Search for the cell housing the specified text and yield its [x, y] center coordinate. 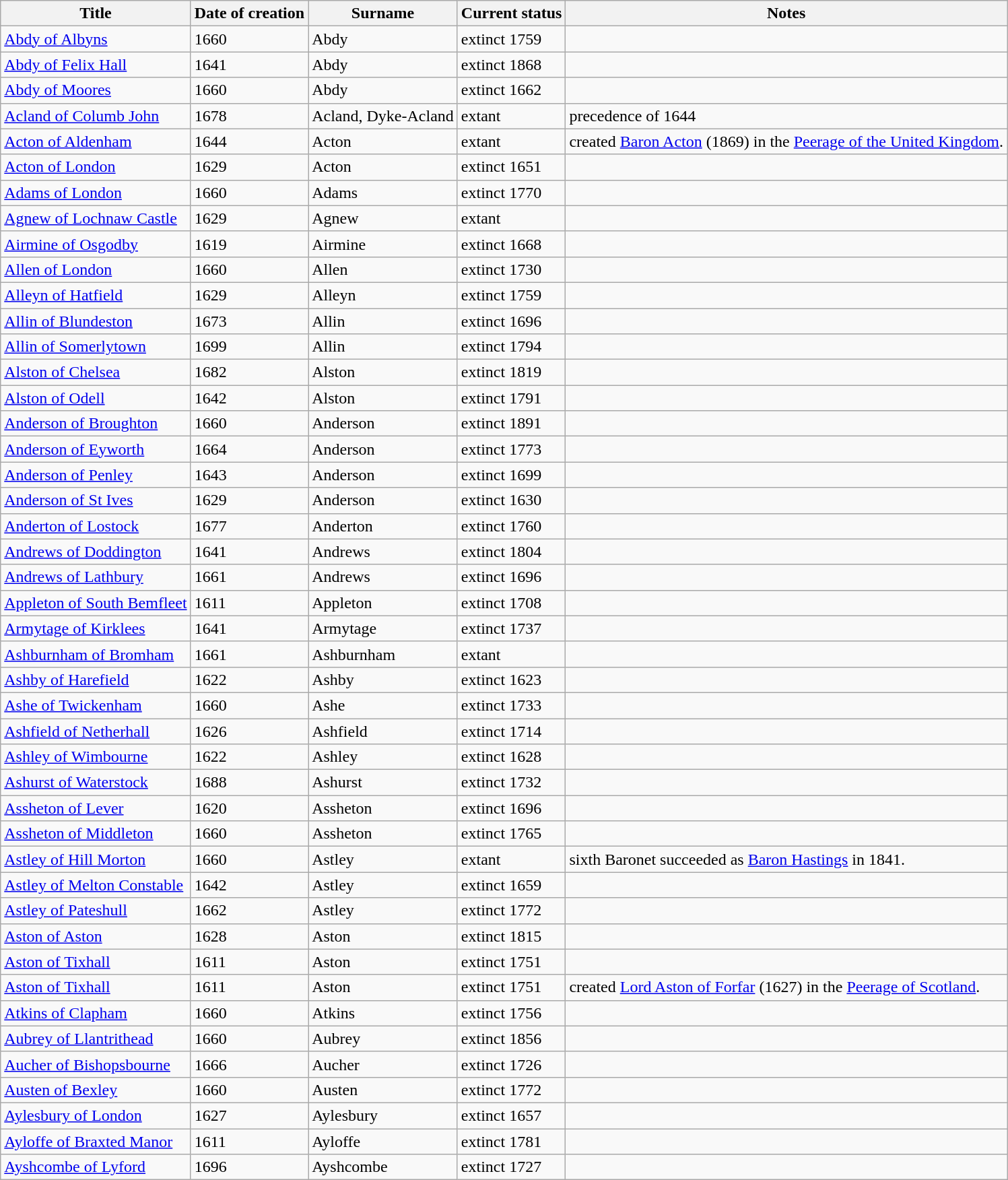
extinct 1819 [512, 372]
Astley of Pateshull [96, 911]
extinct 1630 [512, 500]
extinct 1856 [512, 1039]
Ashby [383, 680]
Anderson of St Ives [96, 500]
1677 [249, 526]
Ayshcombe of Lyford [96, 1167]
1664 [249, 449]
Aubrey [383, 1039]
1696 [249, 1167]
Aucher [383, 1064]
extinct 1733 [512, 705]
1626 [249, 731]
extinct 1794 [512, 347]
Airmine of Osgodby [96, 244]
Acland, Dyke-Acland [383, 116]
extinct 1765 [512, 834]
extinct 1708 [512, 603]
Anderson of Eyworth [96, 449]
1678 [249, 116]
Ayloffe of Braxted Manor [96, 1142]
Astley of Hill Morton [96, 859]
Allin of Somerlytown [96, 347]
Alston of Chelsea [96, 372]
created Lord Aston of Forfar (1627) in the Peerage of Scotland. [786, 987]
Armytage [383, 628]
1619 [249, 244]
1644 [249, 141]
Atkins of Clapham [96, 1013]
precedence of 1644 [786, 116]
extinct 1730 [512, 269]
extinct 1791 [512, 398]
extinct 1668 [512, 244]
1628 [249, 936]
extinct 1662 [512, 90]
1620 [249, 808]
Ashurst [383, 783]
extinct 1659 [512, 885]
Ashfield [383, 731]
Ashe [383, 705]
1662 [249, 911]
extinct 1756 [512, 1013]
1666 [249, 1064]
Ashby of Harefield [96, 680]
Aubrey of Llantrithead [96, 1039]
created Baron Acton (1869) in the Peerage of the United Kingdom. [786, 141]
Aylesbury of London [96, 1115]
1643 [249, 475]
Acland of Columb John [96, 116]
Armytage of Kirklees [96, 628]
Aston of Aston [96, 936]
Adams of London [96, 193]
extinct 1891 [512, 424]
Ashe of Twickenham [96, 705]
Abdy of Albyns [96, 39]
Adams [383, 193]
Ashfield of Netherhall [96, 731]
1688 [249, 783]
sixth Baronet succeeded as Baron Hastings in 1841. [786, 859]
extinct 1770 [512, 193]
1673 [249, 321]
Ashburnham [383, 654]
Surname [383, 13]
extinct 1773 [512, 449]
Austen [383, 1090]
extinct 1714 [512, 731]
Ashley [383, 757]
Andrews of Doddington [96, 552]
extinct 1727 [512, 1167]
1699 [249, 347]
Appleton [383, 603]
extinct 1732 [512, 783]
Alleyn [383, 295]
Current status [512, 13]
1682 [249, 372]
1627 [249, 1115]
Anderton of Lostock [96, 526]
Airmine [383, 244]
Ayshcombe [383, 1167]
Allen [383, 269]
Allen of London [96, 269]
Ashburnham of Bromham [96, 654]
Alston of Odell [96, 398]
Alleyn of Hatfield [96, 295]
extinct 1737 [512, 628]
Date of creation [249, 13]
extinct 1868 [512, 65]
Acton of London [96, 167]
Astley of Melton Constable [96, 885]
Anderson of Penley [96, 475]
extinct 1815 [512, 936]
extinct 1804 [512, 552]
Title [96, 13]
extinct 1623 [512, 680]
Acton of Aldenham [96, 141]
Ayloffe [383, 1142]
extinct 1699 [512, 475]
Agnew [383, 218]
Anderson of Broughton [96, 424]
Abdy of Moores [96, 90]
extinct 1726 [512, 1064]
extinct 1781 [512, 1142]
extinct 1628 [512, 757]
Anderton [383, 526]
Appleton of South Bemfleet [96, 603]
Allin of Blundeston [96, 321]
Assheton of Lever [96, 808]
Ashurst of Waterstock [96, 783]
extinct 1651 [512, 167]
Aylesbury [383, 1115]
Agnew of Lochnaw Castle [96, 218]
Notes [786, 13]
Atkins [383, 1013]
Andrews of Lathbury [96, 577]
Austen of Bexley [96, 1090]
Ashley of Wimbourne [96, 757]
extinct 1657 [512, 1115]
Assheton of Middleton [96, 834]
Abdy of Felix Hall [96, 65]
extinct 1760 [512, 526]
Aucher of Bishopsbourne [96, 1064]
